Capture the cell that displays the provided text and extract its [x, y] central coordinate. 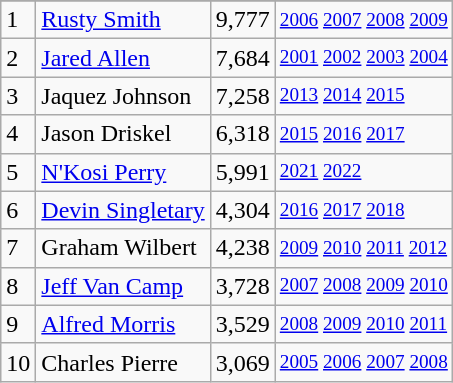
2008 2009 2010 2011 [364, 324]
2009 2010 2011 2012 [364, 248]
3,069 [242, 362]
2001 2002 2003 2004 [364, 58]
9 [18, 324]
5 [18, 172]
2007 2008 2009 2010 [364, 286]
5,991 [242, 172]
Charles Pierre [123, 362]
3,728 [242, 286]
6 [18, 210]
N'Kosi Perry [123, 172]
6,318 [242, 134]
Jason Driskel [123, 134]
7,258 [242, 96]
1 [18, 20]
3,529 [242, 324]
Rusty Smith [123, 20]
2 [18, 58]
4,238 [242, 248]
4,304 [242, 210]
Jaquez Johnson [123, 96]
2021 2022 [364, 172]
2015 2016 2017 [364, 134]
Alfred Morris [123, 324]
10 [18, 362]
Graham Wilbert [123, 248]
2005 2006 2007 2008 [364, 362]
7,684 [242, 58]
2006 2007 2008 2009 [364, 20]
Jeff Van Camp [123, 286]
3 [18, 96]
8 [18, 286]
7 [18, 248]
Devin Singletary [123, 210]
Jared Allen [123, 58]
2013 2014 2015 [364, 96]
9,777 [242, 20]
2016 2017 2018 [364, 210]
4 [18, 134]
